Locate the cell with the specified text and output its (x, y) center coordinate. 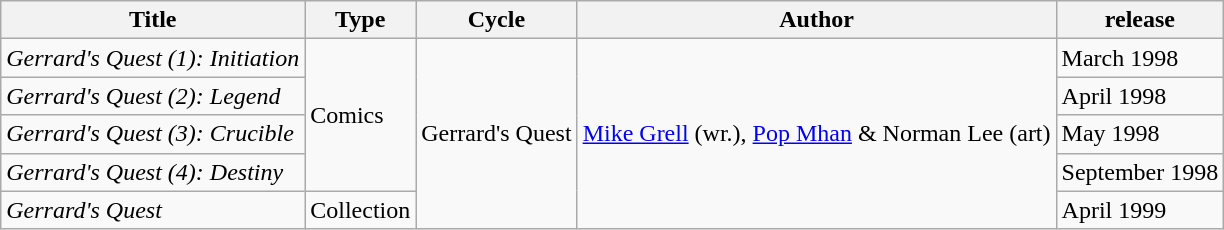
Gerrard's Quest (3): Crucible (153, 134)
April 1998 (1140, 96)
Gerrard's Quest (4): Destiny (153, 172)
Cycle (496, 20)
Comics (360, 115)
Author (816, 20)
May 1998 (1140, 134)
Type (360, 20)
September 1998 (1140, 172)
Mike Grell (wr.), Pop Mhan & Norman Lee (art) (816, 134)
Collection (360, 210)
release (1140, 20)
Gerrard's Quest (2): Legend (153, 96)
Gerrard's Quest (1): Initiation (153, 58)
March 1998 (1140, 58)
Title (153, 20)
April 1999 (1140, 210)
